Determine the [X, Y] coordinate at the center of the cell enclosing the given text.  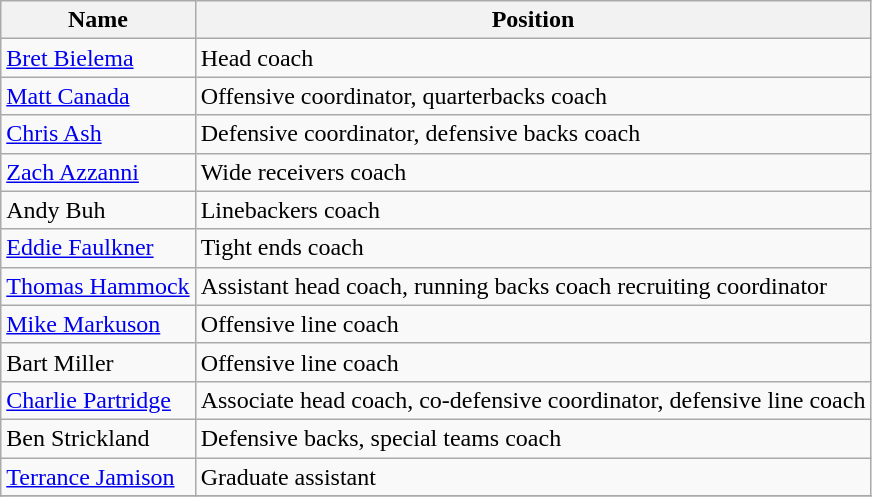
Thomas Hammock [98, 286]
Bart Miller [98, 362]
Eddie Faulkner [98, 248]
Associate head coach, co-defensive coordinator, defensive line coach [533, 400]
Terrance Jamison [98, 477]
Name [98, 20]
Zach Azzanni [98, 172]
Ben Strickland [98, 438]
Defensive coordinator, defensive backs coach [533, 134]
Mike Markuson [98, 324]
Chris Ash [98, 134]
Bret Bielema [98, 58]
Defensive backs, special teams coach [533, 438]
Tight ends coach [533, 248]
Head coach [533, 58]
Assistant head coach, running backs coach recruiting coordinator [533, 286]
Linebackers coach [533, 210]
Offensive coordinator, quarterbacks coach [533, 96]
Matt Canada [98, 96]
Andy Buh [98, 210]
Graduate assistant [533, 477]
Position [533, 20]
Charlie Partridge [98, 400]
Wide receivers coach [533, 172]
